Identify which cell holds the provided text, then report its (X, Y) central coordinate. 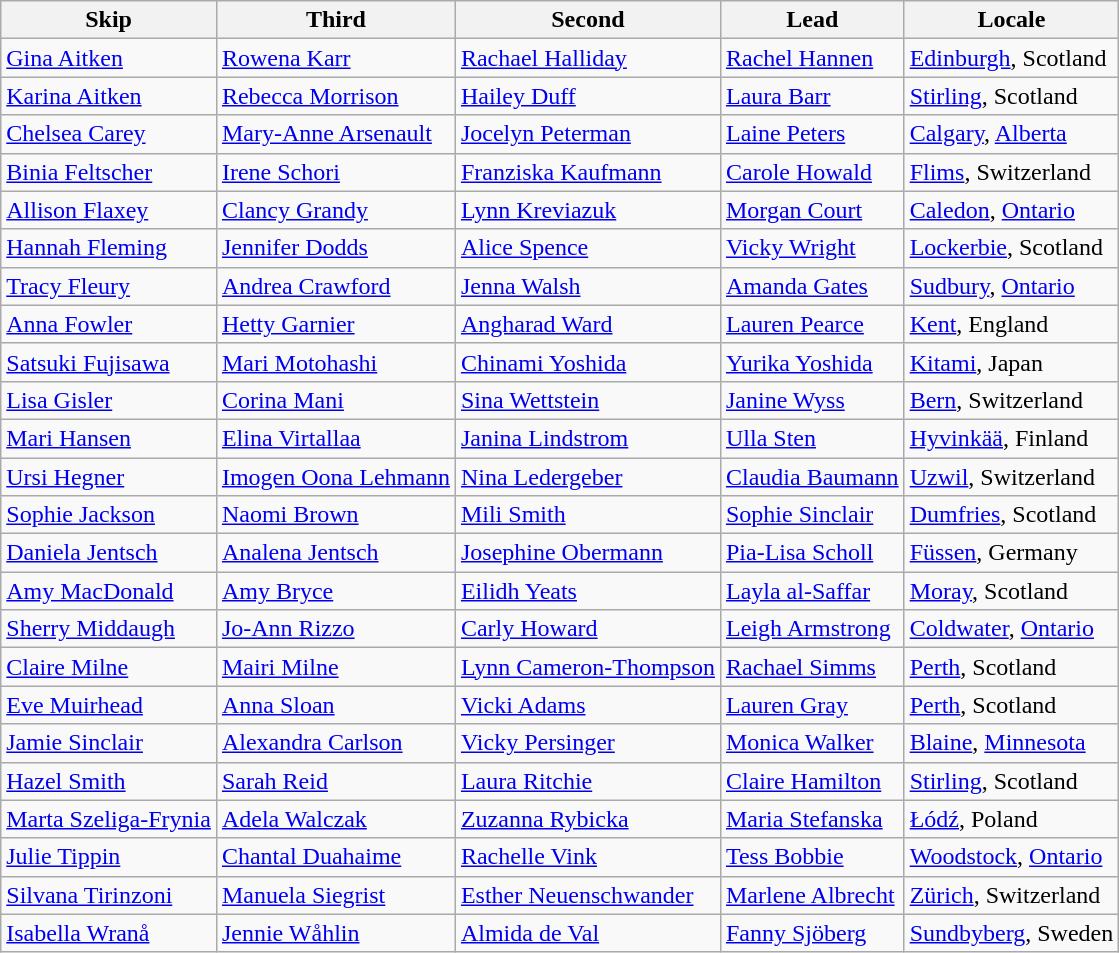
Anna Fowler (109, 324)
Jennie Wåhlin (336, 933)
Claire Milne (109, 667)
Lauren Gray (812, 705)
Amy Bryce (336, 591)
Ursi Hegner (109, 477)
Lockerbie, Scotland (1012, 248)
Rachael Halliday (588, 58)
Janine Wyss (812, 400)
Daniela Jentsch (109, 553)
Sarah Reid (336, 781)
Elina Virtallaa (336, 438)
Sundbyberg, Sweden (1012, 933)
Tracy Fleury (109, 286)
Dumfries, Scotland (1012, 515)
Uzwil, Switzerland (1012, 477)
Binia Feltscher (109, 172)
Silvana Tirinzoni (109, 895)
Locale (1012, 20)
Blaine, Minnesota (1012, 743)
Third (336, 20)
Ulla Sten (812, 438)
Sudbury, Ontario (1012, 286)
Yurika Yoshida (812, 362)
Eve Muirhead (109, 705)
Rowena Karr (336, 58)
Morgan Court (812, 210)
Mari Hansen (109, 438)
Alexandra Carlson (336, 743)
Jenna Walsh (588, 286)
Layla al-Saffar (812, 591)
Edinburgh, Scotland (1012, 58)
Lead (812, 20)
Kent, England (1012, 324)
Lauren Pearce (812, 324)
Vicki Adams (588, 705)
Rachel Hannen (812, 58)
Amy MacDonald (109, 591)
Carly Howard (588, 629)
Satsuki Fujisawa (109, 362)
Corina Mani (336, 400)
Laura Barr (812, 96)
Imogen Oona Lehmann (336, 477)
Almida de Val (588, 933)
Lynn Cameron-Thompson (588, 667)
Alice Spence (588, 248)
Mairi Milne (336, 667)
Füssen, Germany (1012, 553)
Rachael Simms (812, 667)
Claudia Baumann (812, 477)
Clancy Grandy (336, 210)
Carole Howald (812, 172)
Laura Ritchie (588, 781)
Jennifer Dodds (336, 248)
Lynn Kreviazuk (588, 210)
Sina Wettstein (588, 400)
Laine Peters (812, 134)
Hailey Duff (588, 96)
Angharad Ward (588, 324)
Chinami Yoshida (588, 362)
Kitami, Japan (1012, 362)
Mary-Anne Arsenault (336, 134)
Tess Bobbie (812, 857)
Pia-Lisa Scholl (812, 553)
Rebecca Morrison (336, 96)
Jo-Ann Rizzo (336, 629)
Flims, Switzerland (1012, 172)
Rachelle Vink (588, 857)
Hazel Smith (109, 781)
Calgary, Alberta (1012, 134)
Vicky Persinger (588, 743)
Zürich, Switzerland (1012, 895)
Sophie Jackson (109, 515)
Mari Motohashi (336, 362)
Woodstock, Ontario (1012, 857)
Amanda Gates (812, 286)
Nina Ledergeber (588, 477)
Andrea Crawford (336, 286)
Eilidh Yeats (588, 591)
Vicky Wright (812, 248)
Isabella Wranå (109, 933)
Janina Lindstrom (588, 438)
Fanny Sjöberg (812, 933)
Naomi Brown (336, 515)
Jocelyn Peterman (588, 134)
Irene Schori (336, 172)
Zuzanna Rybicka (588, 819)
Maria Stefanska (812, 819)
Hyvinkää, Finland (1012, 438)
Hetty Garnier (336, 324)
Caledon, Ontario (1012, 210)
Adela Walczak (336, 819)
Sherry Middaugh (109, 629)
Claire Hamilton (812, 781)
Chelsea Carey (109, 134)
Moray, Scotland (1012, 591)
Bern, Switzerland (1012, 400)
Jamie Sinclair (109, 743)
Monica Walker (812, 743)
Skip (109, 20)
Esther Neuenschwander (588, 895)
Leigh Armstrong (812, 629)
Gina Aitken (109, 58)
Anna Sloan (336, 705)
Josephine Obermann (588, 553)
Second (588, 20)
Allison Flaxey (109, 210)
Manuela Siegrist (336, 895)
Łódź, Poland (1012, 819)
Sophie Sinclair (812, 515)
Karina Aitken (109, 96)
Lisa Gisler (109, 400)
Franziska Kaufmann (588, 172)
Mili Smith (588, 515)
Coldwater, Ontario (1012, 629)
Marlene Albrecht (812, 895)
Hannah Fleming (109, 248)
Julie Tippin (109, 857)
Chantal Duahaime (336, 857)
Analena Jentsch (336, 553)
Marta Szeliga-Frynia (109, 819)
